Find where the given text appears and provide that cell's center as (X, Y) coordinate. 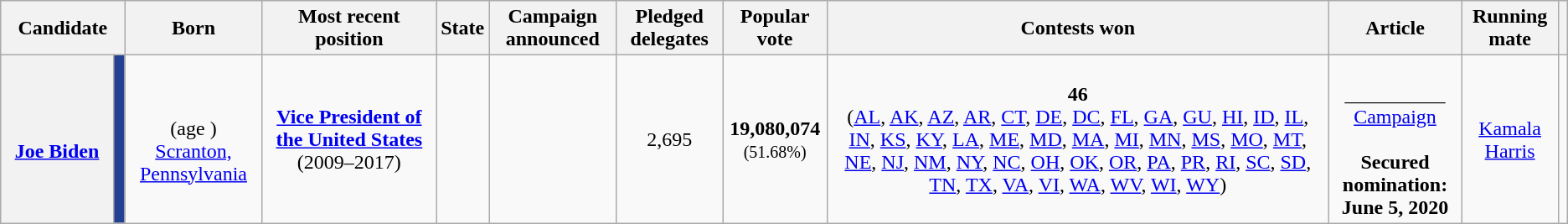
19,080,074(51.68%) (776, 139)
Vice President of the United States (2009–2017) (349, 139)
Born (193, 29)
__________CampaignSecured nomination: June 5, 2020 (1395, 139)
2,695 (670, 139)
Article (1395, 29)
(age )Scranton, Pennsylvania (193, 139)
State (462, 29)
Contests won (1078, 29)
Running mate (1509, 29)
Most recent position (349, 29)
Joe Biden (57, 139)
Pledged delegates (670, 29)
Kamala Harris (1509, 139)
Popular vote (776, 29)
Candidate (63, 29)
Campaign announced (553, 29)
